Return [X, Y] of the center of cell containing provided text 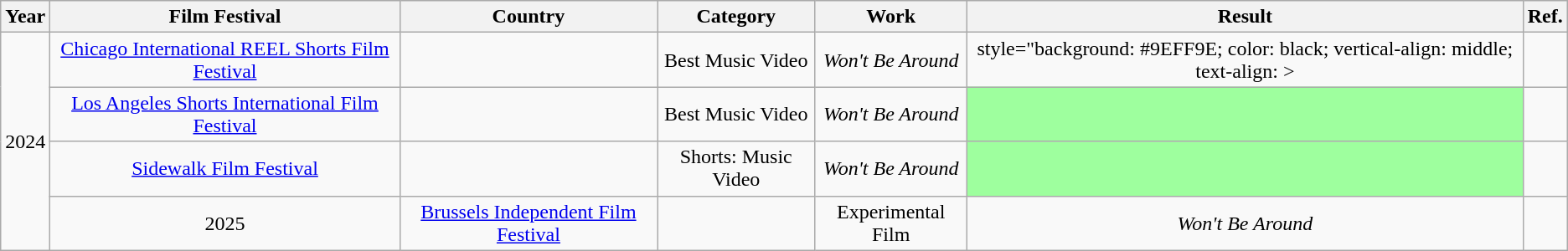
Film Festival [224, 17]
Country [529, 17]
2024 [25, 141]
Shorts: Music Video [736, 169]
Result [1246, 17]
style="background: #9EFF9E; color: black; vertical-align: middle; text-align: > [1246, 60]
Ref. [1545, 17]
2025 [224, 223]
Chicago International REEL Shorts Film Festival [224, 60]
Experimental Film [891, 223]
Category [736, 17]
Sidewalk Film Festival [224, 169]
Work [891, 17]
Brussels Independent Film Festival [529, 223]
Year [25, 17]
Los Angeles Shorts International Film Festival [224, 114]
